Find where the given text appears and provide that cell's center as (x, y) coordinate. 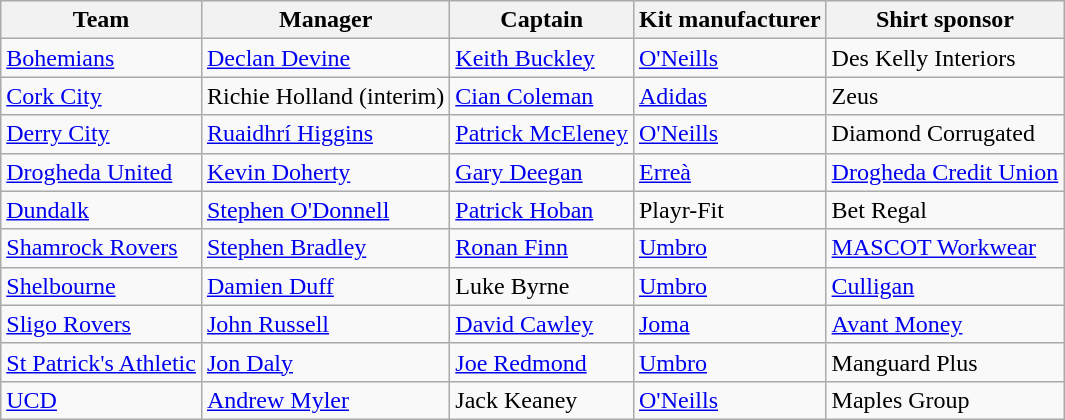
Manguard Plus (945, 362)
Patrick McEleney (542, 134)
Ruaidhrí Higgins (325, 134)
Diamond Corrugated (945, 134)
Stephen O'Donnell (325, 210)
Adidas (730, 96)
Kevin Doherty (325, 172)
Cork City (102, 96)
Cian Coleman (542, 96)
Culligan (945, 286)
Ronan Finn (542, 248)
Bohemians (102, 58)
Shelbourne (102, 286)
Jon Daly (325, 362)
Declan Devine (325, 58)
Sligo Rovers (102, 324)
Dundalk (102, 210)
Gary Deegan (542, 172)
MASCOT Workwear (945, 248)
David Cawley (542, 324)
Stephen Bradley (325, 248)
Shamrock Rovers (102, 248)
Andrew Myler (325, 400)
Luke Byrne (542, 286)
Richie Holland (interim) (325, 96)
Erreà (730, 172)
Maples Group (945, 400)
St Patrick's Athletic (102, 362)
John Russell (325, 324)
Patrick Hoban (542, 210)
Des Kelly Interiors (945, 58)
Drogheda Credit Union (945, 172)
Drogheda United (102, 172)
Joe Redmond (542, 362)
Bet Regal (945, 210)
Shirt sponsor (945, 20)
Damien Duff (325, 286)
Jack Keaney (542, 400)
UCD (102, 400)
Keith Buckley (542, 58)
Kit manufacturer (730, 20)
Captain (542, 20)
Playr-Fit (730, 210)
Zeus (945, 96)
Manager (325, 20)
Avant Money (945, 324)
Derry City (102, 134)
Team (102, 20)
Joma (730, 324)
